Return [X, Y] of the center of cell containing provided text 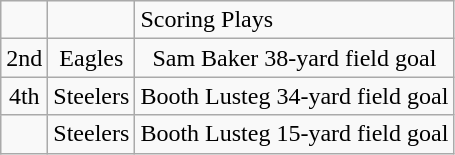
Sam Baker 38-yard field goal [294, 58]
4th [24, 96]
Eagles [92, 58]
Booth Lusteg 15-yard field goal [294, 134]
2nd [24, 58]
Scoring Plays [294, 20]
Booth Lusteg 34-yard field goal [294, 96]
